Identify which cell holds the provided text, then report its (x, y) central coordinate. 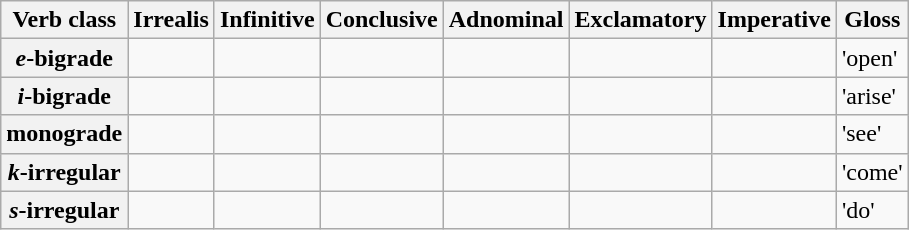
s-irregular (64, 210)
monograde (64, 134)
Conclusive (382, 20)
i-bigrade (64, 96)
'see' (872, 134)
'come' (872, 172)
e-bigrade (64, 58)
Irrealis (172, 20)
k-irregular (64, 172)
Adnominal (506, 20)
Exclamatory (640, 20)
Infinitive (267, 20)
'do' (872, 210)
Gloss (872, 20)
'arise' (872, 96)
Verb class (64, 20)
Imperative (774, 20)
'open' (872, 58)
